Determine the [x, y] coordinate at the center of the cell enclosing the given text.  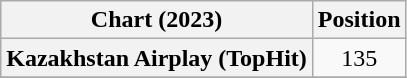
Chart (2023) [157, 20]
Position [359, 20]
135 [359, 58]
Kazakhstan Airplay (TopHit) [157, 58]
